Return [X, Y] of the center of cell containing provided text 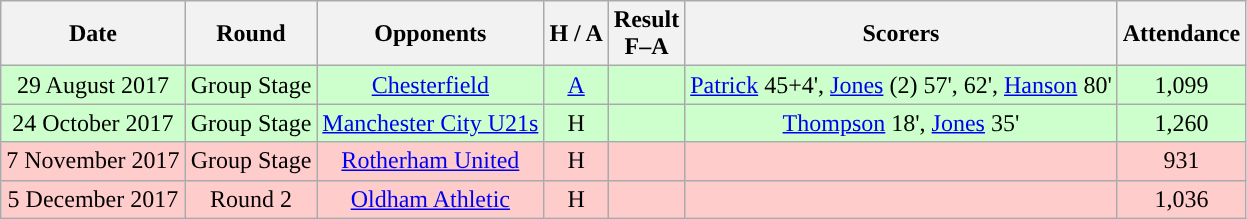
A [576, 85]
Round 2 [251, 199]
Rotherham United [430, 161]
ResultF–A [646, 34]
Chesterfield [430, 85]
24 October 2017 [93, 123]
29 August 2017 [93, 85]
Patrick 45+4', Jones (2) 57', 62', Hanson 80' [902, 85]
931 [1181, 161]
Scorers [902, 34]
Manchester City U21s [430, 123]
H / A [576, 34]
Oldham Athletic [430, 199]
7 November 2017 [93, 161]
1,260 [1181, 123]
Thompson 18', Jones 35' [902, 123]
1,099 [1181, 85]
Attendance [1181, 34]
Date [93, 34]
Opponents [430, 34]
5 December 2017 [93, 199]
1,036 [1181, 199]
Round [251, 34]
